Determine the (x, y) coordinate at the center of the cell enclosing the given text.  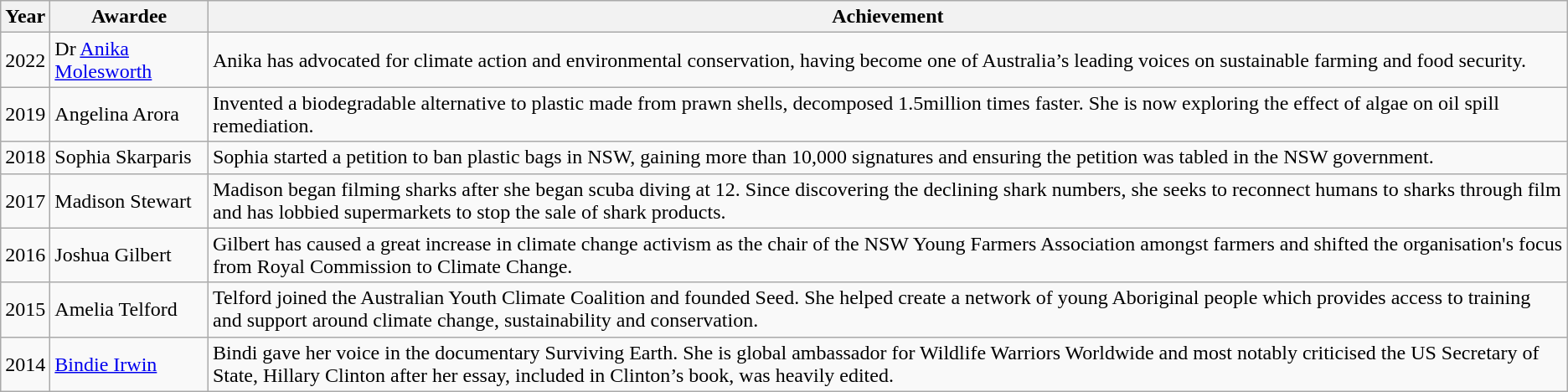
Year (25, 17)
Madison Stewart (129, 201)
2016 (25, 255)
Dr Anika Molesworth (129, 60)
Angelina Arora (129, 114)
2018 (25, 157)
Joshua Gilbert (129, 255)
2022 (25, 60)
Amelia Telford (129, 310)
Awardee (129, 17)
2017 (25, 201)
Bindie Irwin (129, 364)
Sophia started a petition to ban plastic bags in NSW, gaining more than 10,000 signatures and ensuring the petition was tabled in the NSW government. (888, 157)
2019 (25, 114)
2015 (25, 310)
Sophia Skarparis (129, 157)
Achievement (888, 17)
2014 (25, 364)
